Detect which cell encompasses the target text, then output its (X, Y) center coordinate. 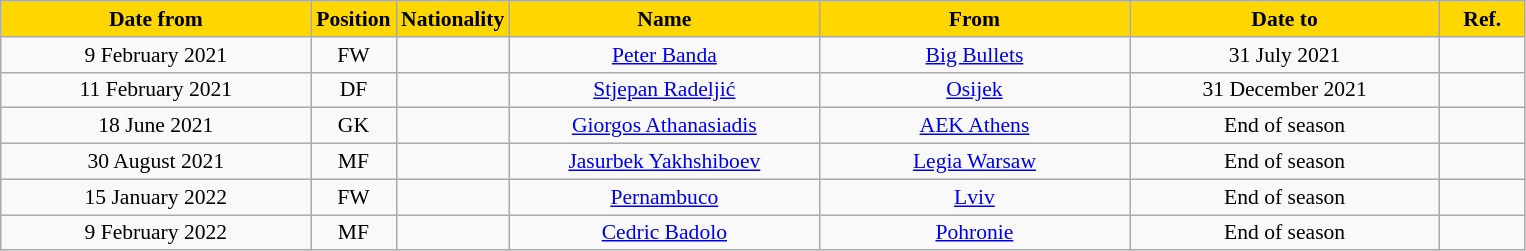
GK (354, 126)
31 December 2021 (1285, 90)
Pernambuco (664, 197)
DF (354, 90)
11 February 2021 (156, 90)
Lviv (974, 197)
9 February 2021 (156, 55)
Giorgos Athanasiadis (664, 126)
Date from (156, 19)
Legia Warsaw (974, 162)
Peter Banda (664, 55)
Name (664, 19)
Ref. (1482, 19)
9 February 2022 (156, 233)
From (974, 19)
Jasurbek Yakhshiboev (664, 162)
18 June 2021 (156, 126)
30 August 2021 (156, 162)
Big Bullets (974, 55)
Date to (1285, 19)
Nationality (452, 19)
Stjepan Radeljić (664, 90)
31 July 2021 (1285, 55)
15 January 2022 (156, 197)
Pohronie (974, 233)
AEK Athens (974, 126)
Cedric Badolo (664, 233)
Position (354, 19)
Osijek (974, 90)
